Return [x, y] of the center of cell containing provided text 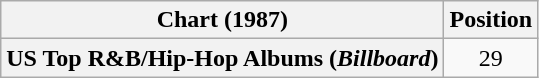
US Top R&B/Hip-Hop Albums (Billboard) [222, 58]
Position [491, 20]
Chart (1987) [222, 20]
29 [491, 58]
